Locate the cell with the specified text and output its [X, Y] center coordinate. 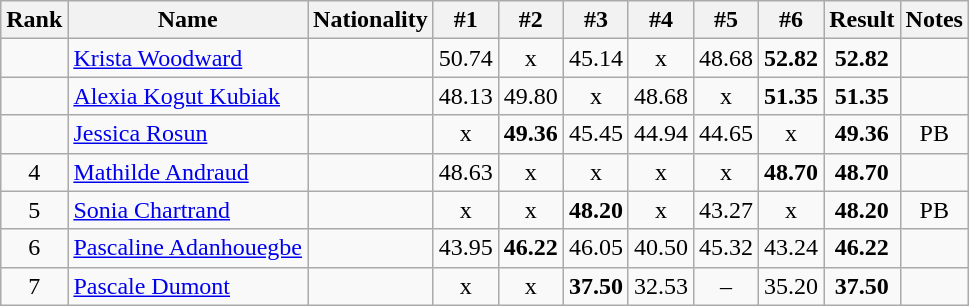
48.13 [466, 96]
45.45 [596, 134]
Jessica Rosun [188, 134]
Rank [34, 20]
Alexia Kogut Kubiak [188, 96]
45.32 [726, 248]
Sonia Chartrand [188, 210]
Notes [934, 20]
5 [34, 210]
Nationality [371, 20]
#1 [466, 20]
#3 [596, 20]
40.50 [660, 248]
43.27 [726, 210]
6 [34, 248]
Result [862, 20]
Mathilde Andraud [188, 172]
#5 [726, 20]
– [726, 286]
Pascaline Adanhouegbe [188, 248]
Name [188, 20]
43.24 [792, 248]
32.53 [660, 286]
4 [34, 172]
44.94 [660, 134]
#2 [530, 20]
#6 [792, 20]
Krista Woodward [188, 58]
45.14 [596, 58]
#4 [660, 20]
Pascale Dumont [188, 286]
7 [34, 286]
44.65 [726, 134]
35.20 [792, 286]
46.05 [596, 248]
50.74 [466, 58]
49.80 [530, 96]
43.95 [466, 248]
48.63 [466, 172]
